Scan for the cell matching the given text and deliver its (X, Y) coordinate at center. 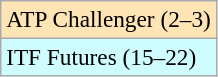
ATP Challenger (2–3) (108, 19)
ITF Futures (15–22) (108, 57)
